Extract the [x, y] coordinate from the center of the cell holding the provided text.  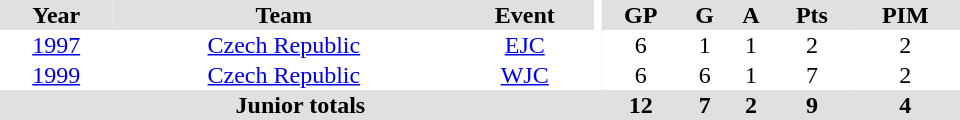
EJC [524, 45]
1997 [56, 45]
Pts [812, 15]
Year [56, 15]
PIM [905, 15]
9 [812, 105]
Event [524, 15]
A [752, 15]
12 [641, 105]
1999 [56, 75]
GP [641, 15]
WJC [524, 75]
G [705, 15]
Team [284, 15]
4 [905, 105]
Junior totals [300, 105]
